Provide the [x, y] coordinate of the cell's center where the given text is located.  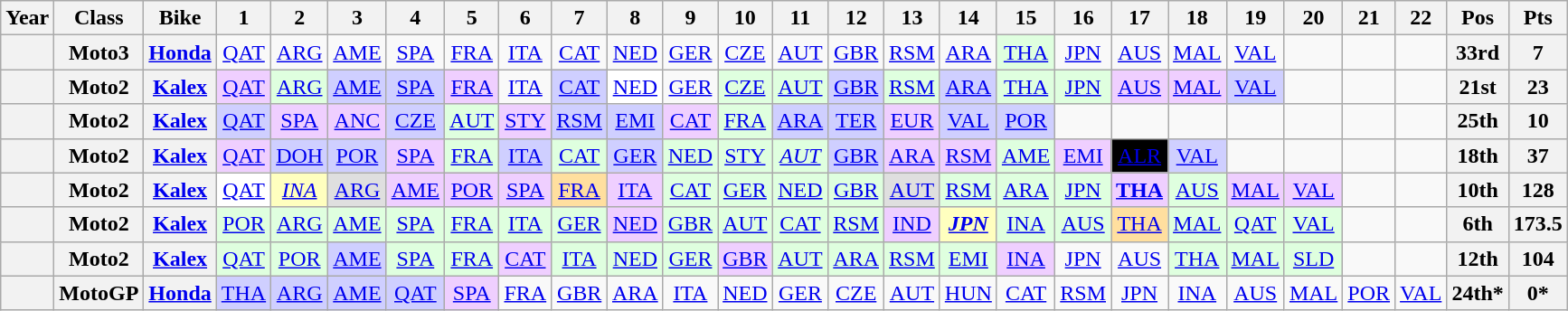
20 [1313, 18]
128 [1537, 190]
0* [1537, 293]
22 [1422, 18]
Year [27, 18]
24th* [1478, 293]
MotoGP [99, 293]
12th [1478, 259]
16 [1083, 18]
3 [357, 18]
10th [1478, 190]
14 [968, 18]
ALR [1139, 155]
25th [1478, 121]
Pos [1478, 18]
33rd [1478, 52]
18 [1197, 18]
Moto3 [99, 52]
TER [856, 121]
EUR [912, 121]
21 [1369, 18]
173.5 [1537, 224]
Bike [180, 18]
DOH [300, 155]
2 [300, 18]
6th [1478, 224]
4 [415, 18]
21st [1478, 87]
15 [1025, 18]
23 [1537, 87]
1 [243, 18]
IND [912, 224]
11 [800, 18]
HUN [968, 293]
13 [912, 18]
5 [472, 18]
8 [635, 18]
Pts [1537, 18]
37 [1537, 155]
Class [99, 18]
6 [525, 18]
9 [690, 18]
18th [1478, 155]
ANC [357, 121]
17 [1139, 18]
19 [1255, 18]
12 [856, 18]
SLD [1313, 259]
104 [1537, 259]
